Provide the (X, Y) coordinate of the cell's center where the given text is located.  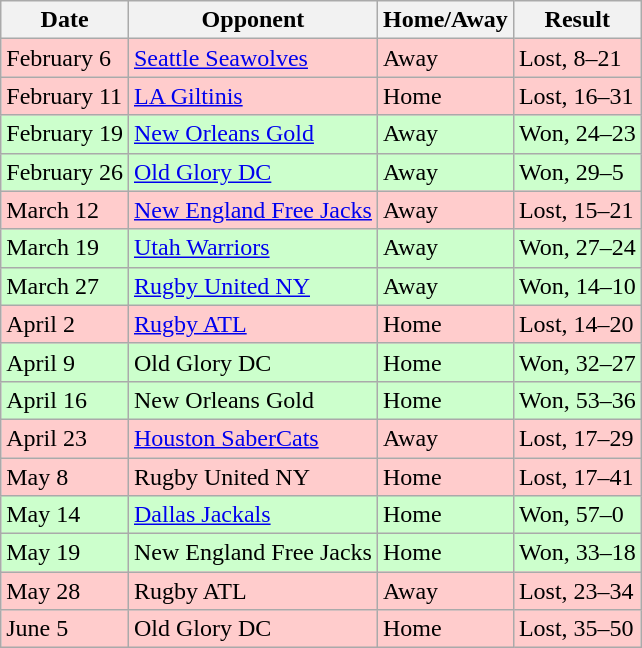
March 12 (65, 210)
Lost, 17–29 (577, 438)
March 19 (65, 248)
Won, 32–27 (577, 362)
Utah Warriors (252, 248)
April 16 (65, 400)
April 2 (65, 324)
Opponent (252, 20)
May 14 (65, 515)
Lost, 35–50 (577, 629)
Lost, 23–34 (577, 591)
April 23 (65, 438)
Lost, 15–21 (577, 210)
Won, 33–18 (577, 553)
Lost, 16–31 (577, 96)
June 5 (65, 629)
February 11 (65, 96)
LA Giltinis (252, 96)
Won, 14–10 (577, 286)
Won, 24–23 (577, 134)
Lost, 14–20 (577, 324)
Won, 27–24 (577, 248)
May 19 (65, 553)
Lost, 17–41 (577, 477)
February 19 (65, 134)
Lost, 8–21 (577, 58)
May 28 (65, 591)
Won, 29–5 (577, 172)
March 27 (65, 286)
Result (577, 20)
Home/Away (445, 20)
Won, 53–36 (577, 400)
Won, 57–0 (577, 515)
February 26 (65, 172)
May 8 (65, 477)
April 9 (65, 362)
Houston SaberCats (252, 438)
February 6 (65, 58)
Dallas Jackals (252, 515)
Seattle Seawolves (252, 58)
Date (65, 20)
